Return [X, Y] of the center of cell containing provided text 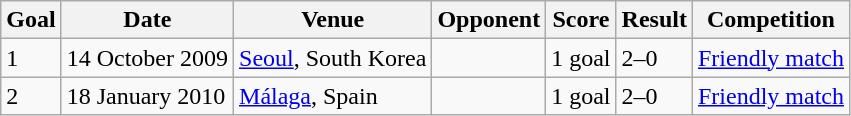
Opponent [489, 20]
Score [581, 20]
Competition [770, 20]
1 [31, 58]
Goal [31, 20]
14 October 2009 [147, 58]
Seoul, South Korea [333, 58]
18 January 2010 [147, 96]
Result [654, 20]
Date [147, 20]
Málaga, Spain [333, 96]
Venue [333, 20]
2 [31, 96]
